Output the [X, Y] coordinate of the center of the cell containing the given text.  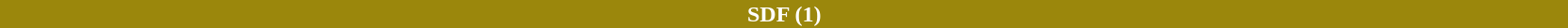
SDF (1) [784, 14]
